Determine the [X, Y] coordinate at the center of the cell enclosing the given text.  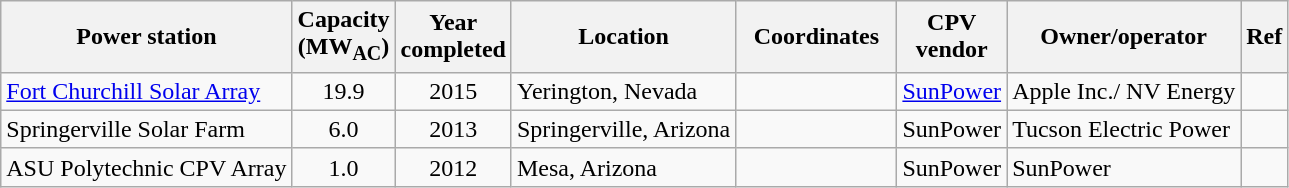
2013 [453, 129]
Ref [1264, 36]
Coordinates [816, 36]
ASU Polytechnic CPV Array [146, 167]
2012 [453, 167]
Fort Churchill Solar Array [146, 91]
Springerville, Arizona [623, 129]
Capacity(MWAC) [344, 36]
Yerington, Nevada [623, 91]
19.9 [344, 91]
Tucson Electric Power [1124, 129]
Yearcompleted [453, 36]
Owner/operator [1124, 36]
2015 [453, 91]
Mesa, Arizona [623, 167]
6.0 [344, 129]
Apple Inc./ NV Energy [1124, 91]
Springerville Solar Farm [146, 129]
Location [623, 36]
Power station [146, 36]
1.0 [344, 167]
CPVvendor [952, 36]
